Extract the [x, y] coordinate from the center of the cell holding the provided text.  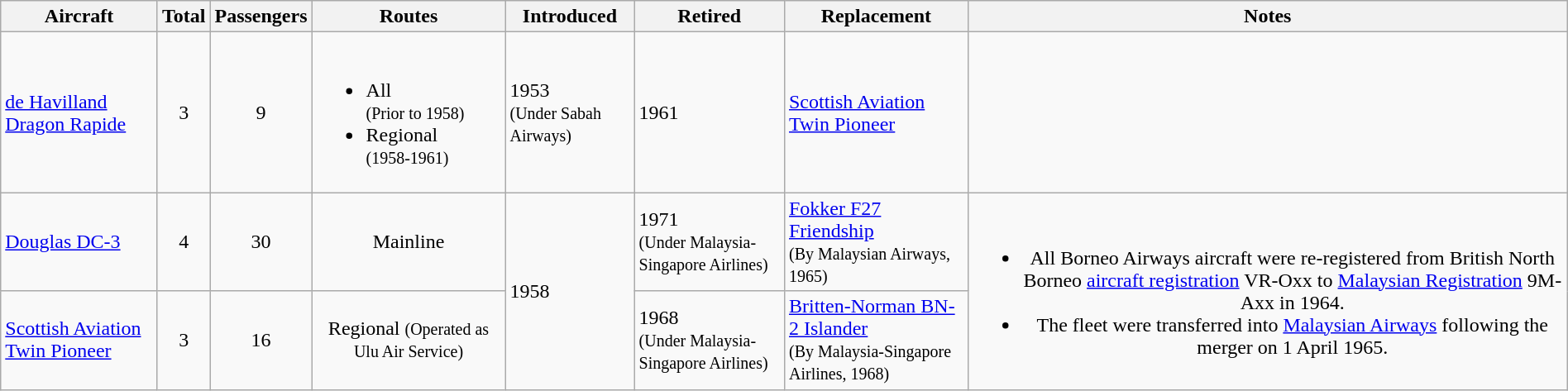
Retired [710, 17]
Regional (Operated as Ulu Air Service) [409, 341]
Introduced [570, 17]
9 [261, 112]
Notes [1267, 17]
Replacement [876, 17]
Britten-Norman BN-2 Islander(By Malaysia-Singapore Airlines, 1968) [876, 341]
de Havilland Dragon Rapide [79, 112]
16 [261, 341]
Douglas DC-3 [79, 241]
1961 [710, 112]
30 [261, 241]
1953(Under Sabah Airways) [570, 112]
Routes [409, 17]
1971(Under Malaysia-Singapore Airlines) [710, 241]
1968(Under Malaysia-Singapore Airlines) [710, 341]
Mainline [409, 241]
Passengers [261, 17]
Aircraft [79, 17]
1958 [570, 291]
Total [184, 17]
All(Prior to 1958)Regional (1958-1961) [409, 112]
Fokker F27 Friendship(By Malaysian Airways, 1965) [876, 241]
4 [184, 241]
